Find where the given text appears and provide that cell's center as (X, Y) coordinate. 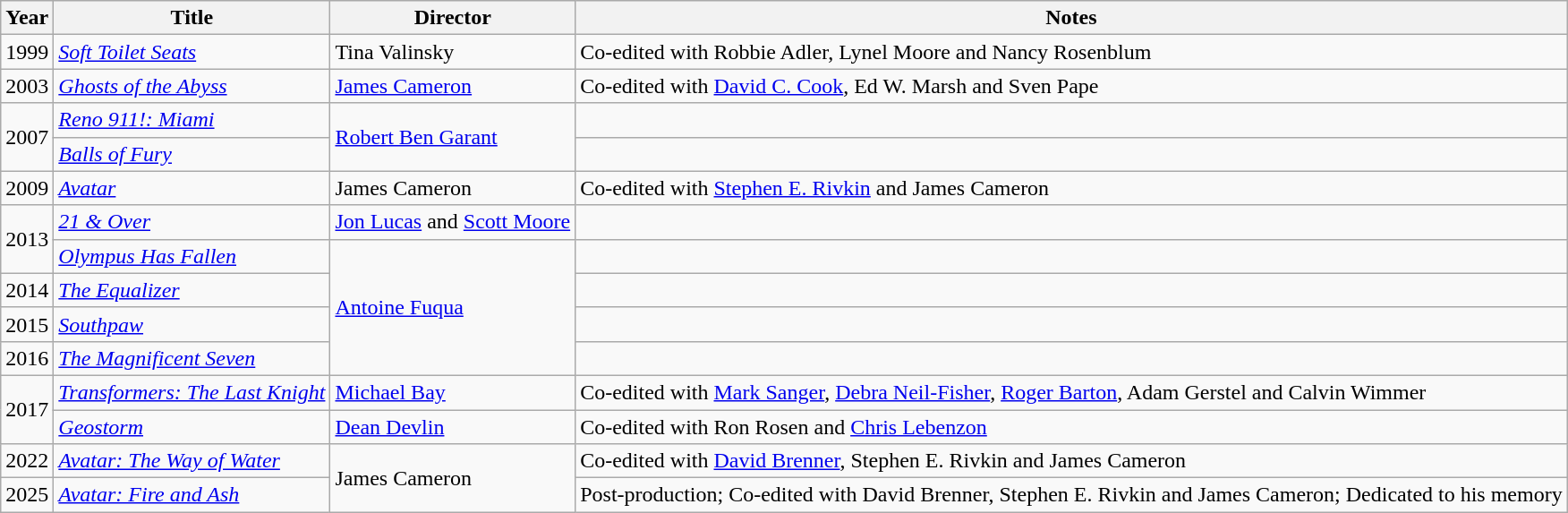
Dean Devlin (453, 427)
The Magnificent Seven (192, 358)
Geostorm (192, 427)
Soft Toilet Seats (192, 52)
Director (453, 18)
2009 (27, 188)
Co-edited with Mark Sanger, Debra Neil-Fisher, Roger Barton, Adam Gerstel and Calvin Wimmer (1072, 392)
Co-edited with Ron Rosen and Chris Lebenzon (1072, 427)
The Equalizer (192, 290)
Avatar (192, 188)
Avatar: The Way of Water (192, 461)
Title (192, 18)
2025 (27, 495)
Transformers: The Last Knight (192, 392)
Robert Ben Garant (453, 137)
Balls of Fury (192, 154)
2007 (27, 137)
1999 (27, 52)
Reno 911!: Miami (192, 120)
2017 (27, 409)
Olympus Has Fallen (192, 256)
Jon Lucas and Scott Moore (453, 222)
Avatar: Fire and Ash (192, 495)
2013 (27, 239)
Co-edited with Stephen E. Rivkin and James Cameron (1072, 188)
Southpaw (192, 324)
Year (27, 18)
Michael Bay (453, 392)
Co-edited with David C. Cook, Ed W. Marsh and Sven Pape (1072, 86)
Notes (1072, 18)
Antoine Fuqua (453, 307)
2016 (27, 358)
Co-edited with David Brenner, Stephen E. Rivkin and James Cameron (1072, 461)
Post-production; Co-edited with David Brenner, Stephen E. Rivkin and James Cameron; Dedicated to his memory (1072, 495)
2003 (27, 86)
2022 (27, 461)
21 & Over (192, 222)
2014 (27, 290)
Ghosts of the Abyss (192, 86)
2015 (27, 324)
Tina Valinsky (453, 52)
Co-edited with Robbie Adler, Lynel Moore and Nancy Rosenblum (1072, 52)
